Capture the cell that displays the provided text and extract its [X, Y] central coordinate. 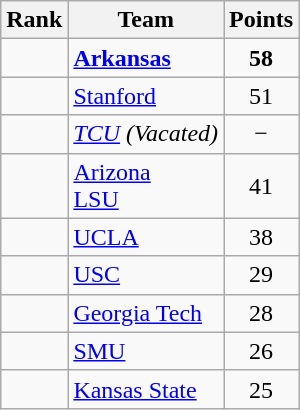
USC [146, 275]
ArizonaLSU [146, 186]
Stanford [146, 96]
51 [262, 96]
Arkansas [146, 58]
25 [262, 389]
TCU (Vacated) [146, 134]
28 [262, 313]
26 [262, 351]
Kansas State [146, 389]
UCLA [146, 237]
38 [262, 237]
SMU [146, 351]
− [262, 134]
Rank [34, 20]
29 [262, 275]
41 [262, 186]
Team [146, 20]
Points [262, 20]
58 [262, 58]
Georgia Tech [146, 313]
